Provide the [X, Y] coordinate of the cell's center where the given text is located.  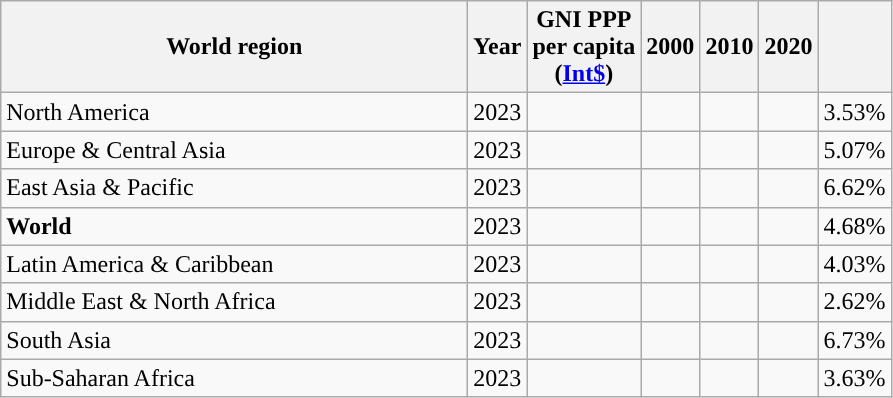
2010 [730, 47]
2.62% [854, 302]
5.07% [854, 150]
Sub-Saharan Africa [234, 378]
6.73% [854, 340]
South Asia [234, 340]
Middle East & North Africa [234, 302]
4.03% [854, 264]
3.63% [854, 378]
GNI PPPper capita(Int$) [584, 47]
2020 [788, 47]
4.68% [854, 226]
Europe & Central Asia [234, 150]
2000 [670, 47]
Latin America & Caribbean [234, 264]
World [234, 226]
6.62% [854, 188]
3.53% [854, 112]
East Asia & Pacific [234, 188]
North America [234, 112]
Year [498, 47]
World region [234, 47]
